Detect which cell encompasses the target text, then output its (X, Y) center coordinate. 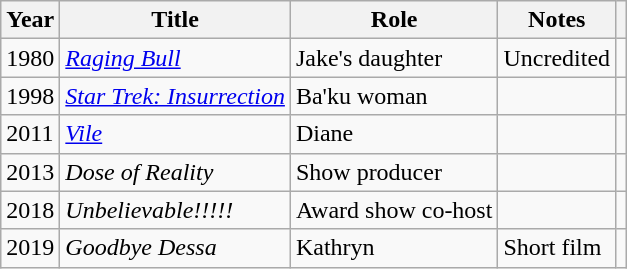
Dose of Reality (176, 172)
Goodbye Dessa (176, 248)
Raging Bull (176, 58)
Vile (176, 134)
2019 (30, 248)
Uncredited (557, 58)
Title (176, 20)
Year (30, 20)
1980 (30, 58)
Unbelievable!!!!! (176, 210)
Jake's daughter (394, 58)
Award show co-host (394, 210)
Diane (394, 134)
Star Trek: Insurrection (176, 96)
2018 (30, 210)
Kathryn (394, 248)
Role (394, 20)
2013 (30, 172)
Show producer (394, 172)
Ba'ku woman (394, 96)
1998 (30, 96)
Short film (557, 248)
Notes (557, 20)
2011 (30, 134)
